Find where the given text appears and provide that cell's center as [x, y] coordinate. 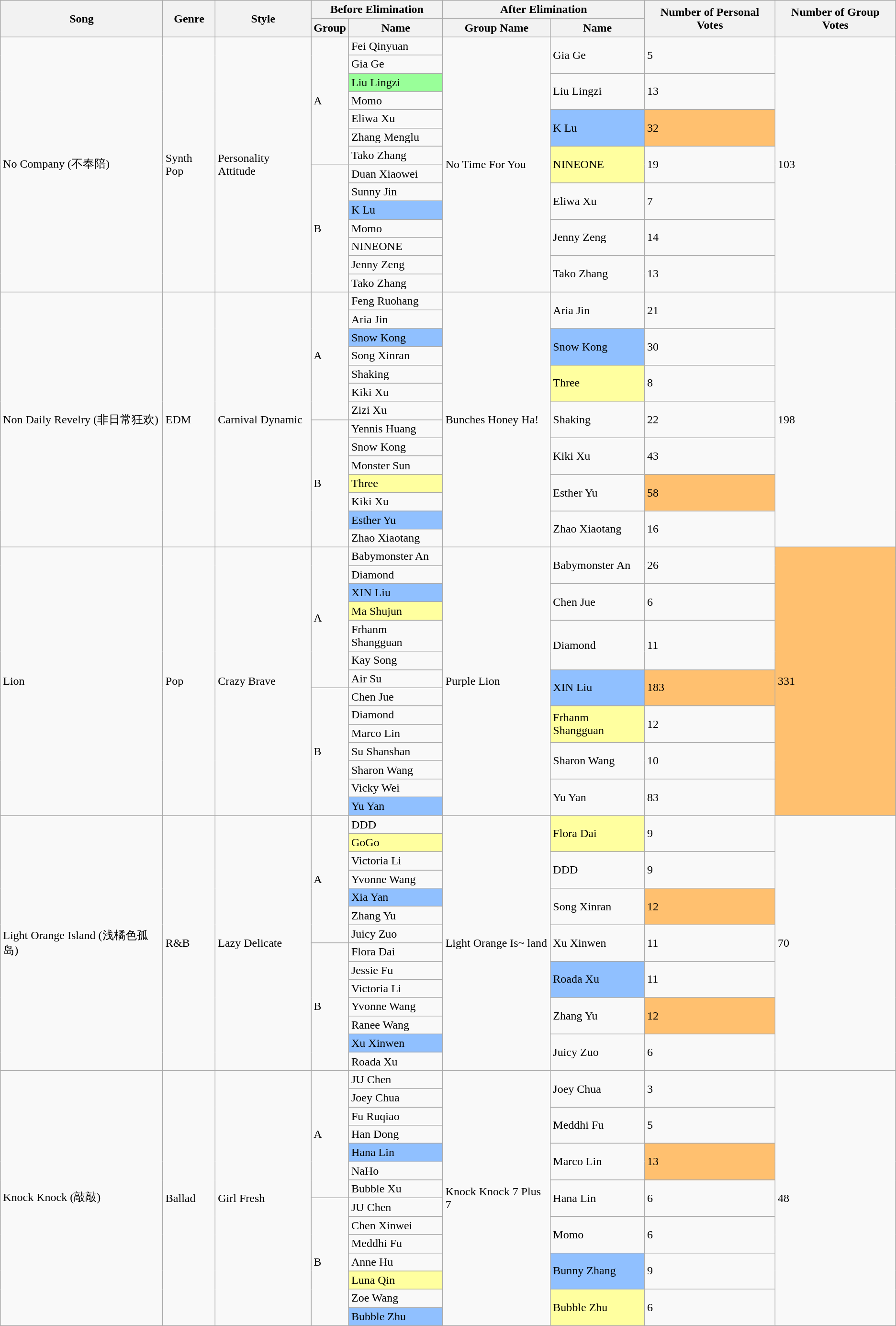
16 [709, 529]
Number of Personal Votes [709, 19]
Number of Group Votes [835, 19]
EDM [189, 419]
331 [835, 681]
Anne Hu [395, 1262]
Purple Lion [497, 681]
Bunches Honey Ha! [497, 419]
No Company (不奉陪) [82, 165]
58 [709, 492]
Sunny Jin [395, 192]
21 [709, 310]
Ballad [189, 1198]
198 [835, 419]
Girl Fresh [263, 1198]
83 [709, 797]
3 [709, 1088]
Chen Xinwei [395, 1225]
8 [709, 383]
Synth Pop [189, 165]
Carnival Dynamic [263, 419]
Fu Ruqiao [395, 1116]
Style [263, 19]
Lazy Delicate [263, 942]
26 [709, 566]
48 [835, 1198]
Han Dong [395, 1134]
10 [709, 760]
103 [835, 165]
Group [330, 28]
NaHo [395, 1171]
70 [835, 942]
7 [709, 201]
43 [709, 456]
Luna Qin [395, 1280]
Zizi Xu [395, 410]
Yennis Huang [395, 429]
Genre [189, 19]
Lion [82, 681]
Crazy Brave [263, 681]
Zhang Menglu [395, 137]
30 [709, 347]
Ma Shujun [395, 611]
Bunny Zhang [597, 1271]
Air Su [395, 679]
No Time For You [497, 165]
19 [709, 164]
183 [709, 688]
Kay Song [395, 660]
Before Elimination [377, 10]
32 [709, 128]
Zoe Wang [395, 1298]
Xia Yan [395, 897]
14 [709, 238]
Su Shanshan [395, 751]
Ranee Wang [395, 1025]
Song [82, 19]
After Elimination [544, 10]
Bubble Xu [395, 1189]
Feng Ruohang [395, 301]
Pop [189, 681]
R&B [189, 942]
22 [709, 419]
Group Name [497, 28]
Jessie Fu [395, 970]
Light Orange Is~ land [497, 942]
Light Orange Island (浅橘色孤岛) [82, 942]
Knock Knock (敲敲) [82, 1198]
Fei Qinyuan [395, 46]
Vicky Wei [395, 788]
Monster Sun [395, 465]
Duan Xiaowei [395, 173]
Personality Attitude [263, 165]
Non Daily Revelry (非日常狂欢) [82, 419]
Knock Knock 7 Plus 7 [497, 1198]
GoGo [395, 843]
